Pinpoint the cell where the given text exists, returning its (X, Y) midpoint coordinate. 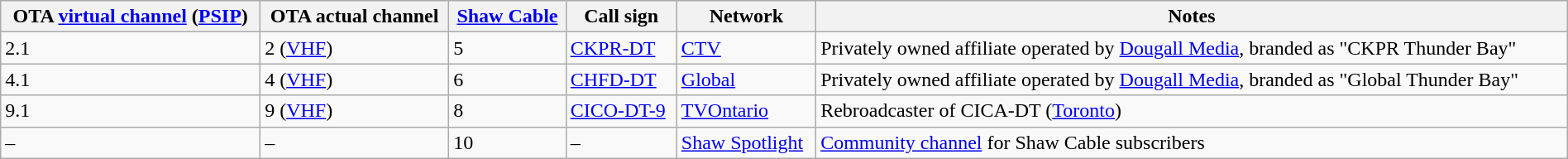
6 (508, 79)
4.1 (131, 79)
Global (746, 79)
CHFD-DT (621, 79)
Call sign (621, 17)
Rebroadcaster of CICA-DT (Toronto) (1193, 111)
Shaw Spotlight (746, 142)
2 (VHF) (355, 48)
8 (508, 111)
Privately owned affiliate operated by Dougall Media, branded as "Global Thunder Bay" (1193, 79)
OTA virtual channel (PSIP) (131, 17)
Network (746, 17)
TVOntario (746, 111)
CICO-DT-9 (621, 111)
CKPR-DT (621, 48)
4 (VHF) (355, 79)
Shaw Cable (508, 17)
9 (VHF) (355, 111)
OTA actual channel (355, 17)
9.1 (131, 111)
5 (508, 48)
Privately owned affiliate operated by Dougall Media, branded as "CKPR Thunder Bay" (1193, 48)
2.1 (131, 48)
Notes (1193, 17)
CTV (746, 48)
10 (508, 142)
Community channel for Shaw Cable subscribers (1193, 142)
